Detect which cell encompasses the target text, then output its [X, Y] center coordinate. 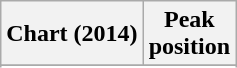
Chart (2014) [72, 34]
Peakposition [189, 34]
